Capture the cell that displays the provided text and extract its (x, y) central coordinate. 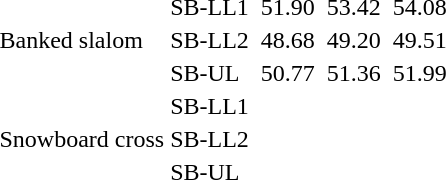
48.68 (288, 40)
49.20 (354, 40)
SB-LL1 (210, 106)
50.77 (288, 73)
SB-UL (210, 73)
51.36 (354, 73)
